From the cell containing the given text, extract its center point as (X, Y) coordinate. 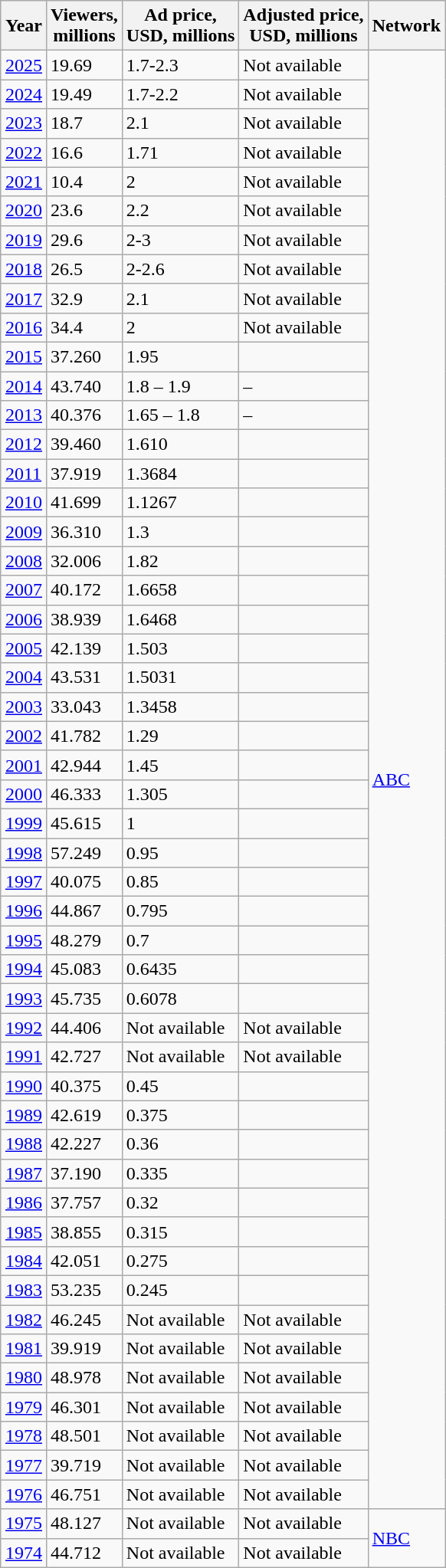
1 (180, 823)
37.190 (84, 1173)
NBC (406, 1538)
0.6078 (180, 999)
23.6 (84, 211)
48.279 (84, 940)
1990 (23, 1086)
2003 (23, 707)
0.335 (180, 1173)
0.275 (180, 1261)
2001 (23, 765)
1.610 (180, 444)
1994 (23, 969)
0.315 (180, 1232)
29.6 (84, 240)
1974 (23, 1553)
2020 (23, 211)
32.9 (84, 298)
1979 (23, 1407)
1.65 – 1.8 (180, 415)
1985 (23, 1232)
45.083 (84, 969)
18.7 (84, 123)
0.795 (180, 911)
Year (23, 26)
1976 (23, 1494)
16.6 (84, 153)
2023 (23, 123)
10.4 (84, 182)
45.735 (84, 999)
46.333 (84, 794)
40.375 (84, 1086)
1984 (23, 1261)
2010 (23, 503)
1997 (23, 882)
1996 (23, 911)
1987 (23, 1173)
2-2.6 (180, 269)
48.978 (84, 1378)
48.127 (84, 1524)
0.6435 (180, 969)
34.4 (84, 327)
48.501 (84, 1436)
46.301 (84, 1407)
1.3684 (180, 474)
1988 (23, 1144)
42.619 (84, 1115)
0.32 (180, 1202)
37.757 (84, 1202)
2024 (23, 94)
ABC (406, 780)
42.227 (84, 1144)
1.1267 (180, 503)
43.740 (84, 385)
2025 (23, 65)
1989 (23, 1115)
46.751 (84, 1494)
26.5 (84, 269)
1.503 (180, 648)
2006 (23, 619)
19.69 (84, 65)
42.944 (84, 765)
39.919 (84, 1349)
45.615 (84, 823)
33.043 (84, 707)
Viewers,millions (84, 26)
42.727 (84, 1057)
1.6658 (180, 590)
46.245 (84, 1319)
2002 (23, 736)
1.5031 (180, 677)
42.139 (84, 648)
1980 (23, 1378)
1978 (23, 1436)
2015 (23, 356)
41.782 (84, 736)
1981 (23, 1349)
Ad price,USD, millions (180, 26)
36.310 (84, 532)
2022 (23, 153)
40.075 (84, 882)
1.82 (180, 561)
1.6468 (180, 619)
37.260 (84, 356)
Adjusted price,USD, millions (303, 26)
1999 (23, 823)
0.85 (180, 882)
42.051 (84, 1261)
0.375 (180, 1115)
0.245 (180, 1290)
19.49 (84, 94)
1991 (23, 1057)
43.531 (84, 677)
1983 (23, 1290)
2009 (23, 532)
1.305 (180, 794)
1.45 (180, 765)
2-3 (180, 240)
1975 (23, 1524)
2005 (23, 648)
2018 (23, 269)
1.95 (180, 356)
41.699 (84, 503)
1.3458 (180, 707)
1986 (23, 1202)
2.2 (180, 211)
0.45 (180, 1086)
38.939 (84, 619)
1993 (23, 999)
1977 (23, 1465)
2017 (23, 298)
1.3 (180, 532)
39.460 (84, 444)
2021 (23, 182)
0.95 (180, 853)
2004 (23, 677)
32.006 (84, 561)
2011 (23, 474)
2008 (23, 561)
37.919 (84, 474)
2019 (23, 240)
2000 (23, 794)
1995 (23, 940)
1.7-2.2 (180, 94)
40.172 (84, 590)
2016 (23, 327)
53.235 (84, 1290)
1992 (23, 1028)
0.36 (180, 1144)
1.8 – 1.9 (180, 385)
2012 (23, 444)
38.855 (84, 1232)
44.406 (84, 1028)
Network (406, 26)
2013 (23, 415)
1982 (23, 1319)
1.71 (180, 153)
1998 (23, 853)
40.376 (84, 415)
0.7 (180, 940)
1.7-2.3 (180, 65)
44.867 (84, 911)
39.719 (84, 1465)
2014 (23, 385)
2007 (23, 590)
44.712 (84, 1553)
1.29 (180, 736)
57.249 (84, 853)
